Return (x, y) of the center of cell containing provided text 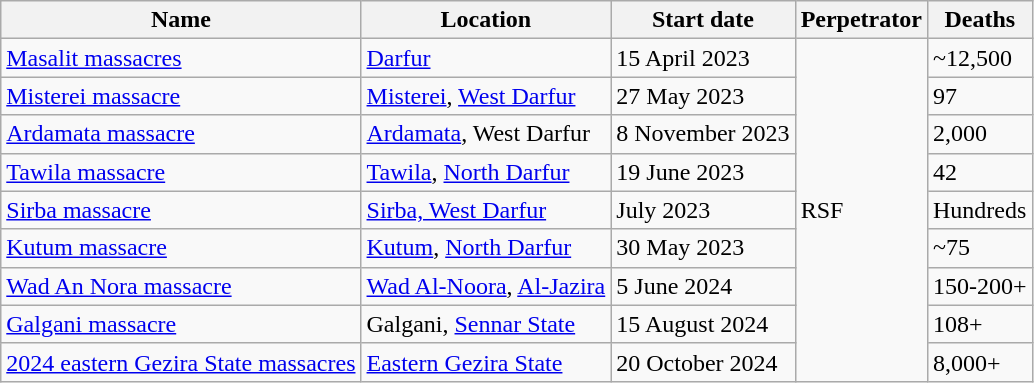
Ardamata massacre (181, 134)
Location (486, 20)
Tawila massacre (181, 172)
30 May 2023 (703, 248)
Start date (703, 20)
8 November 2023 (703, 134)
Kutum, North Darfur (486, 248)
Misterei, West Darfur (486, 96)
Sirba, West Darfur (486, 210)
8,000+ (980, 362)
Eastern Gezira State (486, 362)
July 2023 (703, 210)
Tawila, North Darfur (486, 172)
RSF (861, 210)
~12,500 (980, 58)
15 April 2023 (703, 58)
150-200+ (980, 286)
Misterei massacre (181, 96)
42 (980, 172)
Name (181, 20)
19 June 2023 (703, 172)
15 August 2024 (703, 324)
Sirba massacre (181, 210)
27 May 2023 (703, 96)
Perpetrator (861, 20)
Hundreds (980, 210)
Galgani, Sennar State (486, 324)
2024 eastern Gezira State massacres (181, 362)
Wad An Nora massacre (181, 286)
Wad Al-Noora, Al-Jazira (486, 286)
97 (980, 96)
Galgani massacre (181, 324)
108+ (980, 324)
Kutum massacre (181, 248)
20 October 2024 (703, 362)
2,000 (980, 134)
Ardamata, West Darfur (486, 134)
Masalit massacres (181, 58)
5 June 2024 (703, 286)
~75 (980, 248)
Darfur (486, 58)
Deaths (980, 20)
